Scan for the cell matching the given text and deliver its [X, Y] coordinate at center. 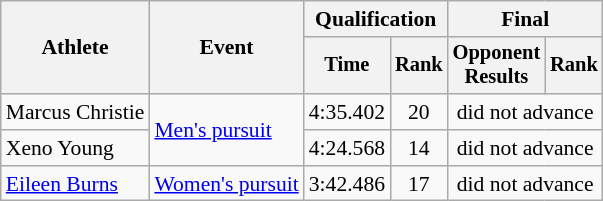
Final [526, 19]
20 [419, 112]
OpponentResults [496, 66]
4:24.568 [347, 148]
4:35.402 [347, 112]
Time [347, 66]
Athlete [76, 48]
Event [226, 48]
Xeno Young [76, 148]
14 [419, 148]
Men's pursuit [226, 130]
Marcus Christie [76, 112]
Qualification [376, 19]
